Return (X, Y) of the center of cell containing provided text 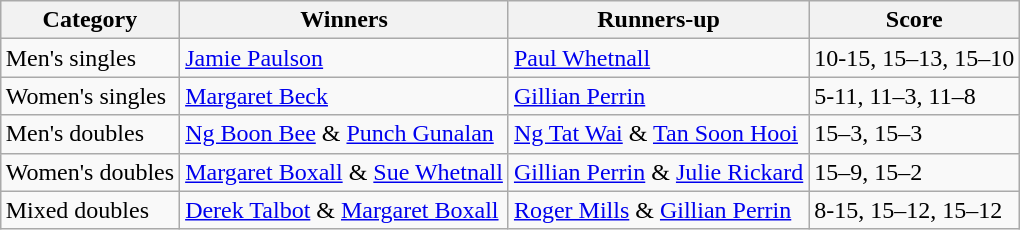
5-11, 11–3, 11–8 (914, 96)
Gillian Perrin (658, 96)
Women's singles (90, 96)
Ng Boon Bee & Punch Gunalan (344, 134)
Women's doubles (90, 172)
Roger Mills & Gillian Perrin (658, 210)
Runners-up (658, 20)
Margaret Beck (344, 96)
Score (914, 20)
Margaret Boxall & Sue Whetnall (344, 172)
Men's doubles (90, 134)
10-15, 15–13, 15–10 (914, 58)
Ng Tat Wai & Tan Soon Hooi (658, 134)
Category (90, 20)
8-15, 15–12, 15–12 (914, 210)
Mixed doubles (90, 210)
15–9, 15–2 (914, 172)
Gillian Perrin & Julie Rickard (658, 172)
Derek Talbot & Margaret Boxall (344, 210)
Men's singles (90, 58)
15–3, 15–3 (914, 134)
Jamie Paulson (344, 58)
Paul Whetnall (658, 58)
Winners (344, 20)
